Determine the (x, y) coordinate at the center of the cell enclosing the given text.  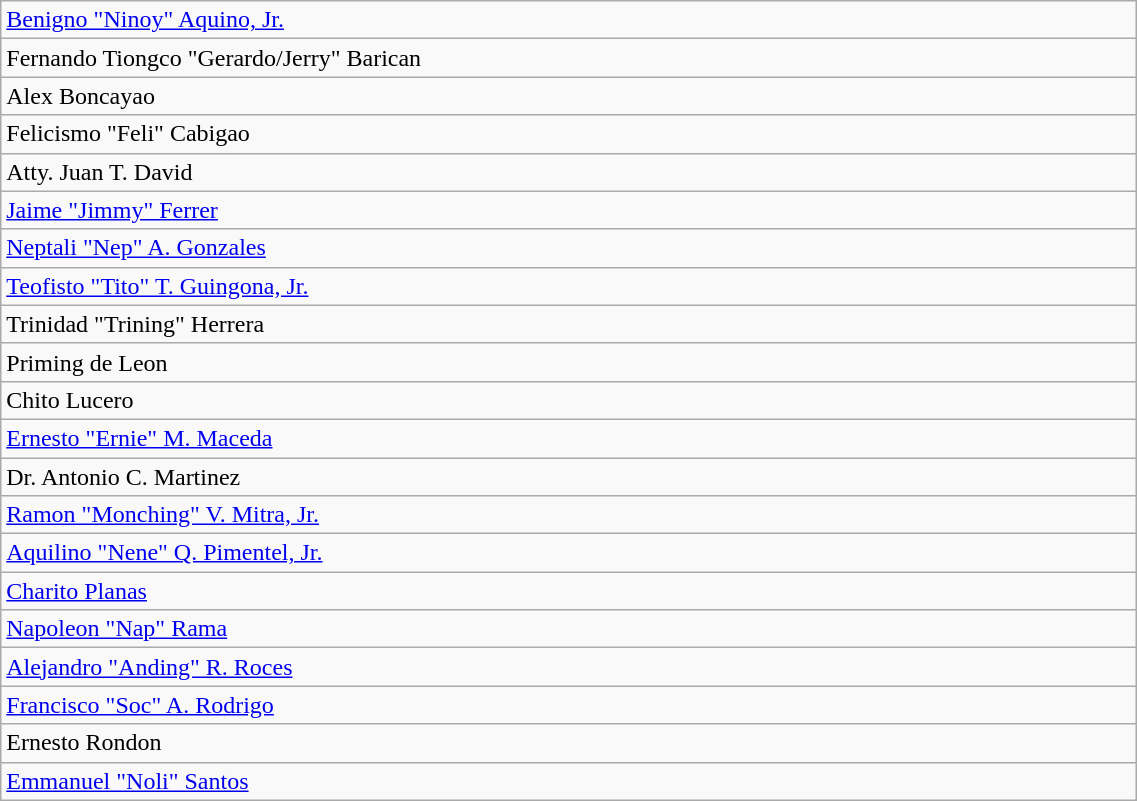
Fernando Tiongco "Gerardo/Jerry" Barican (569, 58)
Alex Boncayao (569, 96)
Ramon "Monching" V. Mitra, Jr. (569, 515)
Aquilino "Nene" Q. Pimentel, Jr. (569, 553)
Ernesto "Ernie" M. Maceda (569, 438)
Alejandro "Anding" R. Roces (569, 667)
Benigno "Ninoy" Aquino, Jr. (569, 20)
Dr. Antonio C. Martinez (569, 477)
Napoleon "Nap" Rama (569, 629)
Ernesto Rondon (569, 743)
Trinidad "Trining" Herrera (569, 324)
Felicismo "Feli" Cabigao (569, 134)
Teofisto "Tito" T. Guingona, Jr. (569, 286)
Neptali "Nep" A. Gonzales (569, 248)
Priming de Leon (569, 362)
Chito Lucero (569, 400)
Atty. Juan T. David (569, 172)
Francisco "Soc" A. Rodrigo (569, 705)
Jaime "Jimmy" Ferrer (569, 210)
Charito Planas (569, 591)
Emmanuel "Noli" Santos (569, 781)
